Return the (X, Y) coordinate for the center point of the cell that contains the specified text.  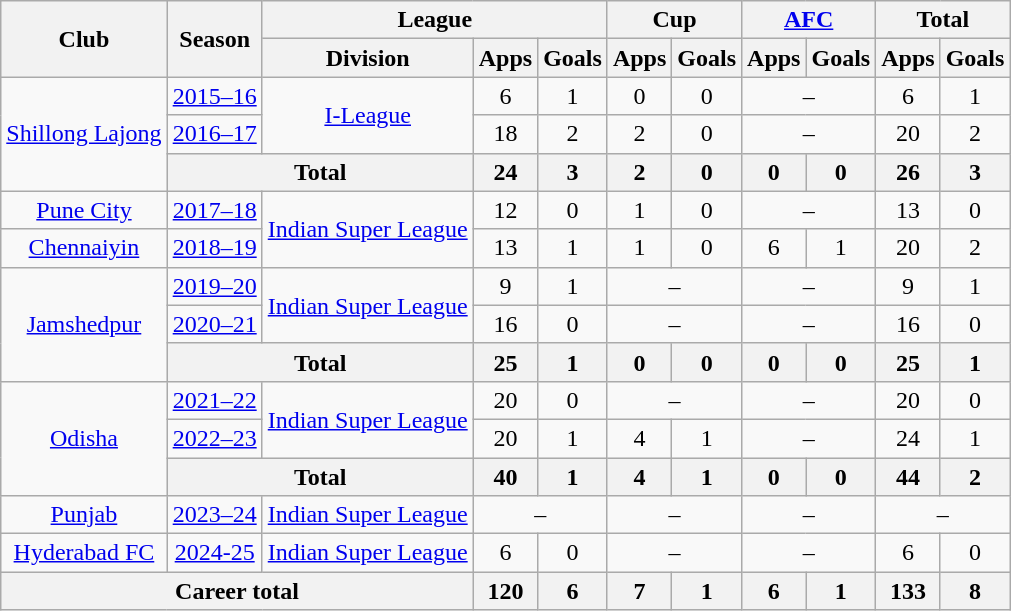
133 (908, 591)
I-League (368, 115)
Jamshedpur (84, 324)
2015–16 (214, 96)
7 (639, 591)
Chennaiyin (84, 248)
12 (505, 210)
Career total (237, 591)
Cup (674, 20)
Division (368, 58)
Hyderabad FC (84, 553)
2020–21 (214, 324)
18 (505, 134)
2016–17 (214, 134)
AFC (809, 20)
8 (975, 591)
Season (214, 39)
Pune City (84, 210)
Punjab (84, 515)
Odisha (84, 438)
26 (908, 172)
2017–18 (214, 210)
Club (84, 39)
2022–23 (214, 438)
League (434, 20)
2019–20 (214, 286)
2023–24 (214, 515)
2018–19 (214, 248)
40 (505, 477)
120 (505, 591)
Shillong Lajong (84, 134)
2021–22 (214, 400)
44 (908, 477)
2024-25 (214, 553)
